Capture the cell that displays the provided text and extract its (x, y) central coordinate. 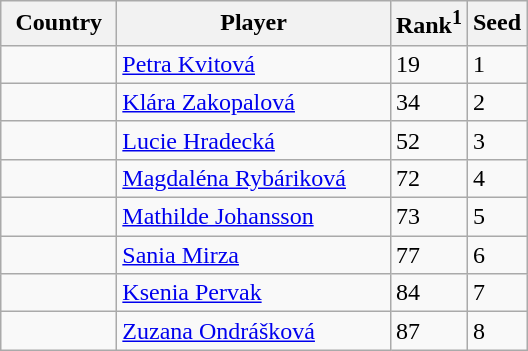
Country (59, 24)
Klára Zakopalová (254, 102)
87 (428, 331)
8 (496, 331)
Player (254, 24)
Lucie Hradecká (254, 140)
77 (428, 255)
Petra Kvitová (254, 64)
84 (428, 293)
Magdaléna Rybáriková (254, 178)
Ksenia Pervak (254, 293)
Rank1 (428, 24)
1 (496, 64)
73 (428, 217)
Mathilde Johansson (254, 217)
3 (496, 140)
Zuzana Ondrášková (254, 331)
52 (428, 140)
34 (428, 102)
5 (496, 217)
Sania Mirza (254, 255)
Seed (496, 24)
72 (428, 178)
4 (496, 178)
6 (496, 255)
7 (496, 293)
2 (496, 102)
19 (428, 64)
